Scan for the cell matching the given text and deliver its [X, Y] coordinate at center. 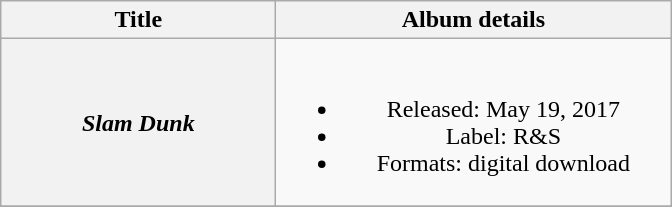
Title [138, 20]
Released: May 19, 2017Label: R&SFormats: digital download [474, 122]
Album details [474, 20]
Slam Dunk [138, 122]
